Extract the (X, Y) coordinate from the center of the cell holding the provided text.  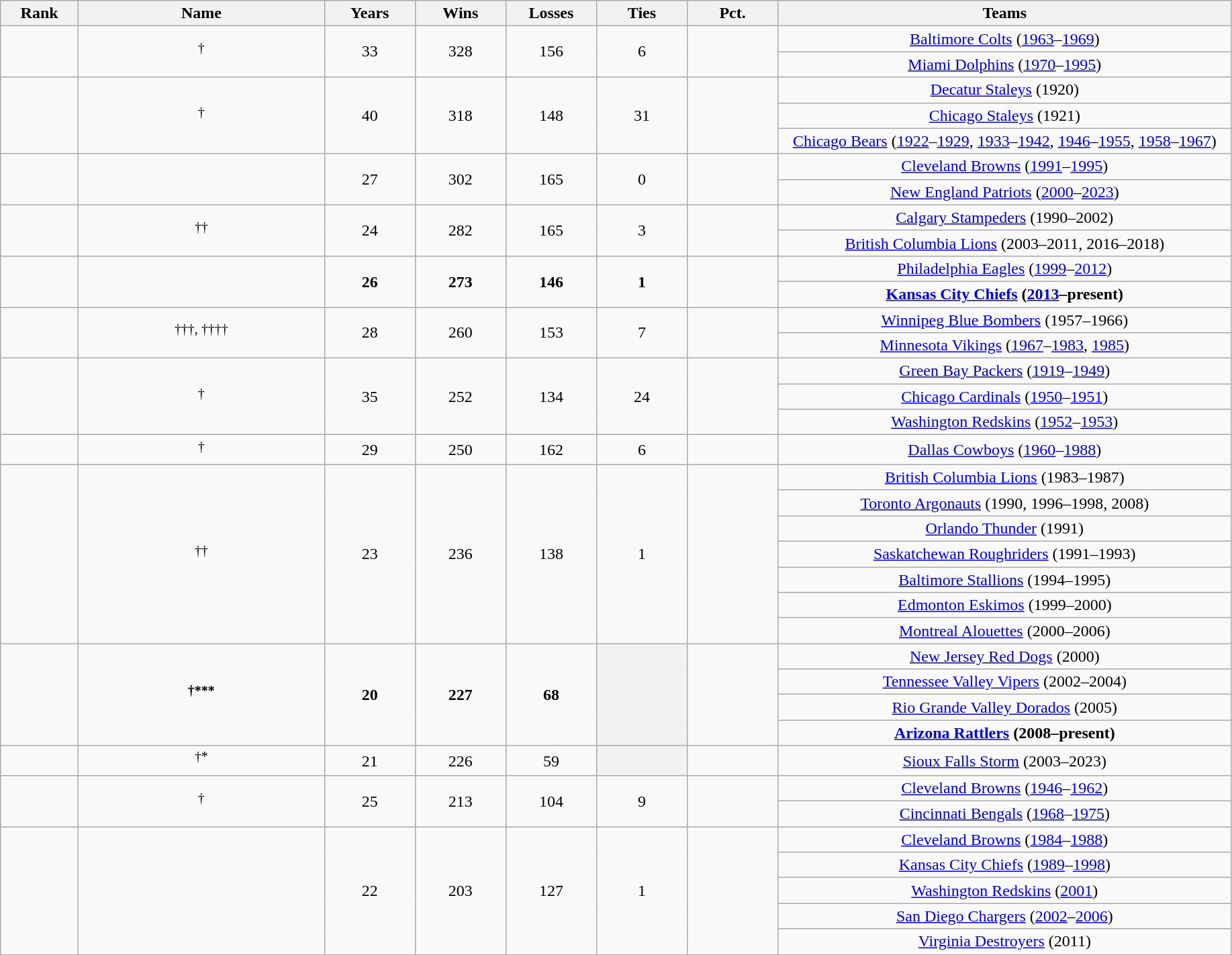
Sioux Falls Storm (2003–2023) (1005, 761)
68 (551, 695)
Chicago Cardinals (1950–1951) (1005, 397)
26 (369, 281)
134 (551, 397)
Pct. (732, 13)
104 (551, 801)
236 (461, 554)
23 (369, 554)
Montreal Alouettes (2000–2006) (1005, 631)
162 (551, 450)
Winnipeg Blue Bombers (1957–1966) (1005, 320)
Minnesota Vikings (1967–1983, 1985) (1005, 346)
Kansas City Chiefs (2013–present) (1005, 294)
25 (369, 801)
Edmonton Eskimos (1999–2000) (1005, 605)
146 (551, 281)
Toronto Argonauts (1990, 1996–1998, 2008) (1005, 503)
Green Bay Packers (1919–1949) (1005, 371)
20 (369, 695)
New England Patriots (2000–2023) (1005, 192)
Kansas City Chiefs (1989–1998) (1005, 865)
7 (642, 333)
New Jersey Red Dogs (2000) (1005, 656)
Arizona Rattlers (2008–present) (1005, 733)
†* (201, 761)
156 (551, 52)
Chicago Bears (1922–1929, 1933–1942, 1946–1955, 1958–1967) (1005, 141)
127 (551, 891)
Washington Redskins (2001) (1005, 891)
Saskatchewan Roughriders (1991–1993) (1005, 554)
Cleveland Browns (1991–1995) (1005, 166)
250 (461, 450)
Rank (40, 13)
153 (551, 333)
148 (551, 115)
9 (642, 801)
21 (369, 761)
Losses (551, 13)
Baltimore Stallions (1994–1995) (1005, 580)
Rio Grande Valley Dorados (2005) (1005, 707)
33 (369, 52)
Miami Dolphins (1970–1995) (1005, 64)
Ties (642, 13)
213 (461, 801)
328 (461, 52)
Philadelphia Eagles (1999–2012) (1005, 268)
Virginia Destroyers (2011) (1005, 942)
Cleveland Browns (1946–1962) (1005, 789)
3 (642, 230)
35 (369, 397)
260 (461, 333)
British Columbia Lions (2003–2011, 2016–2018) (1005, 243)
British Columbia Lions (1983–1987) (1005, 477)
226 (461, 761)
282 (461, 230)
Chicago Staleys (1921) (1005, 115)
Baltimore Colts (1963–1969) (1005, 39)
†††, †††† (201, 333)
Dallas Cowboys (1960–1988) (1005, 450)
0 (642, 179)
27 (369, 179)
28 (369, 333)
Years (369, 13)
Decatur Staleys (1920) (1005, 90)
Tennessee Valley Vipers (2002–2004) (1005, 682)
203 (461, 891)
22 (369, 891)
Washington Redskins (1952–1953) (1005, 422)
318 (461, 115)
San Diego Chargers (2002–2006) (1005, 916)
59 (551, 761)
31 (642, 115)
Calgary Stampeders (1990–2002) (1005, 217)
†*** (201, 695)
Orlando Thunder (1991) (1005, 528)
40 (369, 115)
Teams (1005, 13)
29 (369, 450)
Wins (461, 13)
252 (461, 397)
Cleveland Browns (1984–1988) (1005, 840)
227 (461, 695)
Name (201, 13)
273 (461, 281)
138 (551, 554)
302 (461, 179)
Cincinnati Bengals (1968–1975) (1005, 814)
